Output the (X, Y) coordinate of the center of the cell containing the given text.  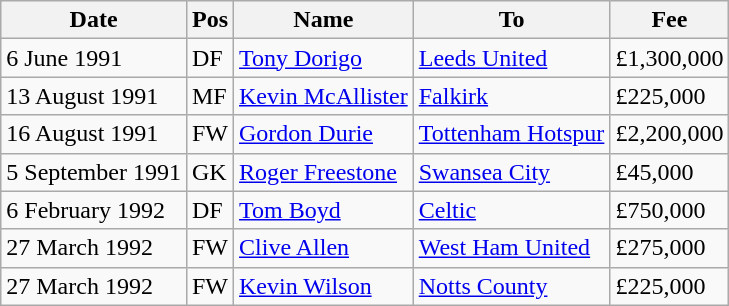
Tottenham Hotspur (512, 134)
£45,000 (670, 172)
To (512, 20)
Notts County (512, 286)
13 August 1991 (94, 96)
Celtic (512, 210)
Name (324, 20)
6 June 1991 (94, 58)
Pos (210, 20)
MF (210, 96)
Kevin Wilson (324, 286)
Leeds United (512, 58)
Tony Dorigo (324, 58)
Roger Freestone (324, 172)
Gordon Durie (324, 134)
Kevin McAllister (324, 96)
West Ham United (512, 248)
£1,300,000 (670, 58)
Clive Allen (324, 248)
Date (94, 20)
£750,000 (670, 210)
5 September 1991 (94, 172)
£2,200,000 (670, 134)
Tom Boyd (324, 210)
Falkirk (512, 96)
Fee (670, 20)
16 August 1991 (94, 134)
£275,000 (670, 248)
6 February 1992 (94, 210)
Swansea City (512, 172)
GK (210, 172)
